Identify which cell holds the provided text, then report its [x, y] central coordinate. 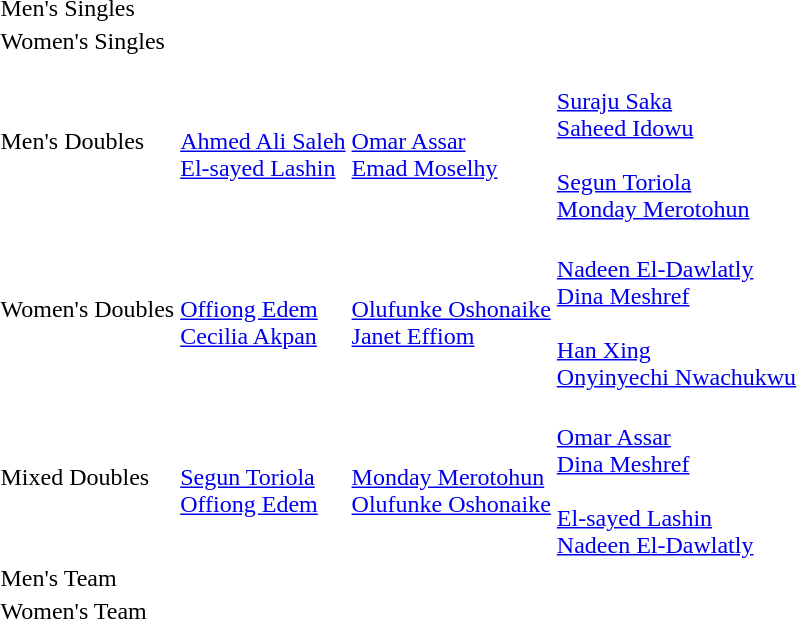
Suraju SakaSaheed IdowuSegun ToriolaMonday Merotohun [676, 142]
Olufunke OshonaikeJanet Effiom [451, 310]
Segun ToriolaOffiong Edem [263, 478]
Omar AssarDina MeshrefEl-sayed LashinNadeen El-Dawlatly [676, 478]
Ahmed Ali SalehEl-sayed Lashin [263, 142]
Monday MerotohunOlufunke Oshonaike [451, 478]
Nadeen El-DawlatlyDina MeshrefHan XingOnyinyechi Nwachukwu [676, 310]
Offiong EdemCecilia Akpan [263, 310]
Omar AssarEmad Moselhy [451, 142]
